Determine the (X, Y) coordinate at the center of the cell enclosing the given text.  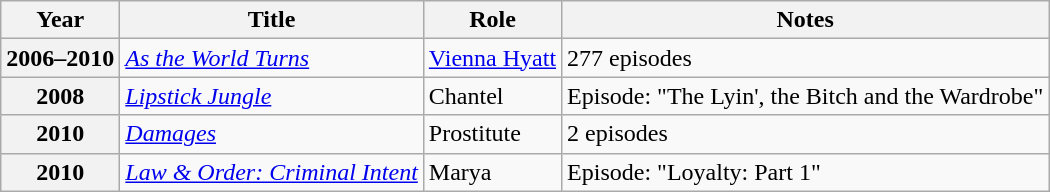
Marya (492, 172)
Episode: "Loyalty: Part 1" (806, 172)
Year (60, 20)
Notes (806, 20)
Title (272, 20)
Episode: "The Lyin', the Bitch and the Wardrobe" (806, 96)
2 episodes (806, 134)
Law & Order: Criminal Intent (272, 172)
Vienna Hyatt (492, 58)
277 episodes (806, 58)
Damages (272, 134)
2006–2010 (60, 58)
Prostitute (492, 134)
Role (492, 20)
2008 (60, 96)
As the World Turns (272, 58)
Chantel (492, 96)
Lipstick Jungle (272, 96)
